Scan for the cell matching the given text and deliver its (x, y) coordinate at center. 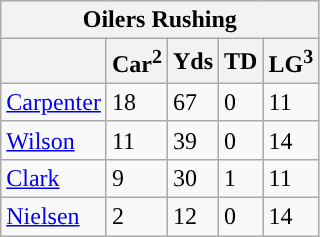
30 (192, 178)
12 (192, 217)
Yds (192, 62)
Wilson (54, 140)
Nielsen (54, 217)
1 (241, 178)
Carpenter (54, 102)
LG3 (291, 62)
67 (192, 102)
2 (136, 217)
18 (136, 102)
Car2 (136, 62)
TD (241, 62)
39 (192, 140)
9 (136, 178)
Oilers Rushing (160, 20)
Clark (54, 178)
